Pinpoint the cell where the given text exists, returning its (X, Y) midpoint coordinate. 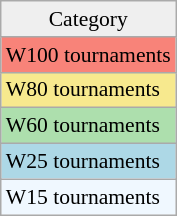
W15 tournaments (88, 197)
W100 tournaments (88, 55)
W25 tournaments (88, 162)
Category (88, 19)
W80 tournaments (88, 90)
W60 tournaments (88, 126)
